Search for the cell housing the specified text and yield its (X, Y) center coordinate. 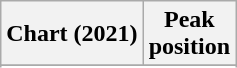
Chart (2021) (72, 34)
Peak position (189, 34)
